Return [X, Y] of the center of cell containing provided text 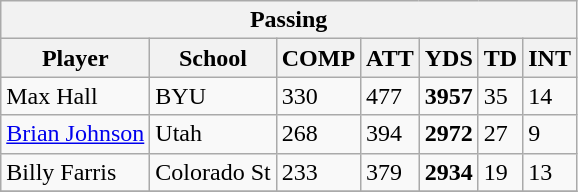
3957 [448, 96]
COMP [318, 58]
School [213, 58]
Colorado St [213, 172]
27 [500, 134]
Player [76, 58]
Passing [289, 20]
YDS [448, 58]
INT [550, 58]
Brian Johnson [76, 134]
394 [390, 134]
Utah [213, 134]
ATT [390, 58]
Billy Farris [76, 172]
Max Hall [76, 96]
9 [550, 134]
379 [390, 172]
268 [318, 134]
BYU [213, 96]
19 [500, 172]
35 [500, 96]
14 [550, 96]
TD [500, 58]
233 [318, 172]
13 [550, 172]
477 [390, 96]
2934 [448, 172]
330 [318, 96]
2972 [448, 134]
